Capture the cell that displays the provided text and extract its (X, Y) central coordinate. 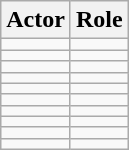
Role (99, 20)
Actor (36, 20)
